For the text-containing cell, return its midpoint in [x, y] coordinate format. 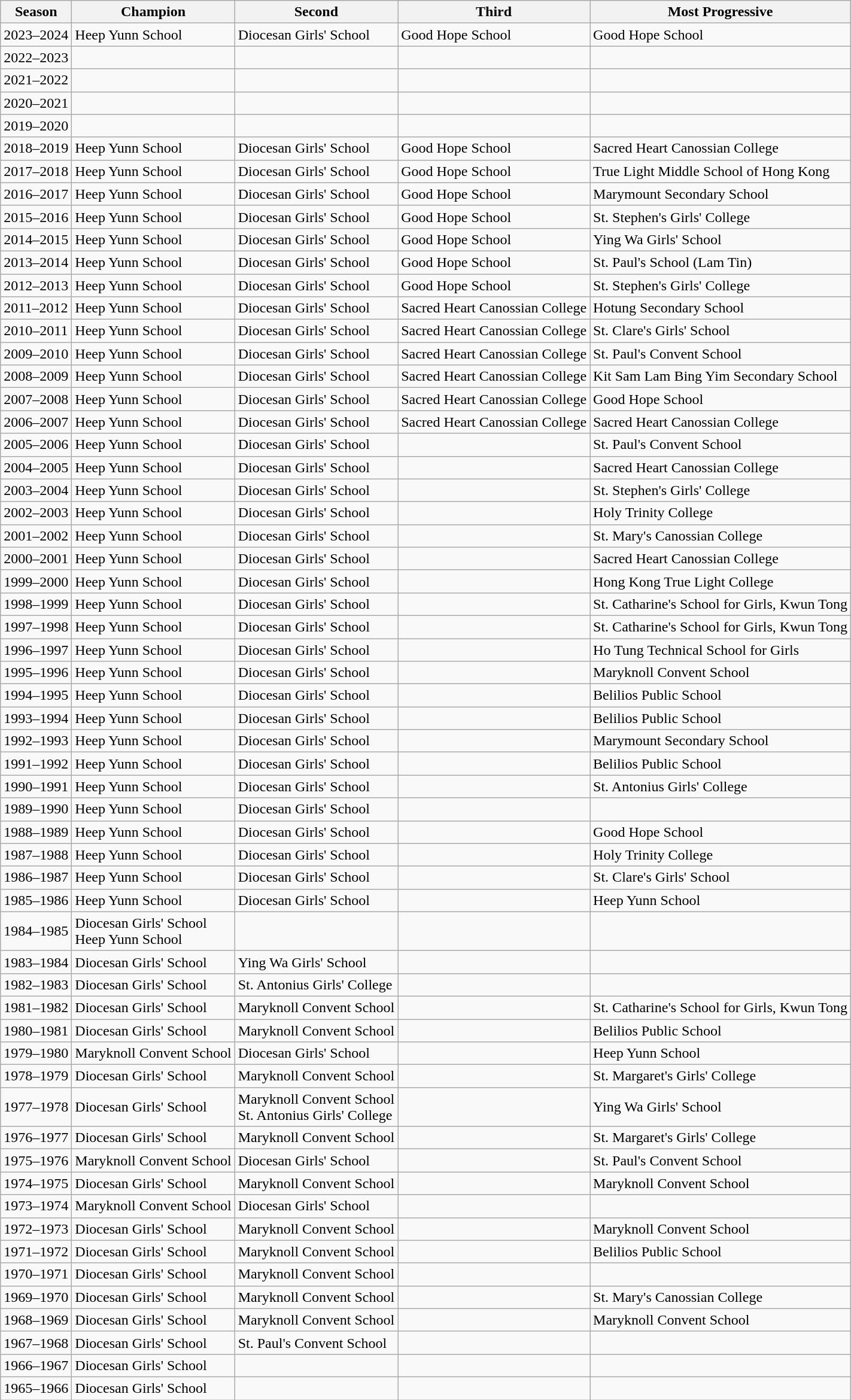
1997–1998 [36, 627]
2008–2009 [36, 376]
Third [494, 12]
2014–2015 [36, 239]
Hotung Secondary School [721, 308]
1996–1997 [36, 649]
2007–2008 [36, 399]
Hong Kong True Light College [721, 581]
Kit Sam Lam Bing Yim Secondary School [721, 376]
2020–2021 [36, 103]
1986–1987 [36, 877]
Ho Tung Technical School for Girls [721, 649]
1976–1977 [36, 1138]
Champion [153, 12]
1973–1974 [36, 1206]
1991–1992 [36, 764]
1965–1966 [36, 1388]
1971–1972 [36, 1252]
Most Progressive [721, 12]
2011–2012 [36, 308]
True Light Middle School of Hong Kong [721, 171]
2010–2011 [36, 331]
1987–1988 [36, 855]
1969–1970 [36, 1297]
1998–1999 [36, 604]
1970–1971 [36, 1274]
2022–2023 [36, 57]
2015–2016 [36, 217]
2000–2001 [36, 558]
St. Paul's School (Lam Tin) [721, 262]
1984–1985 [36, 931]
1972–1973 [36, 1229]
1992–1993 [36, 741]
1983–1984 [36, 962]
2021–2022 [36, 80]
Maryknoll Convent SchoolSt. Antonius Girls' College [316, 1107]
1988–1989 [36, 832]
1968–1969 [36, 1320]
1994–1995 [36, 696]
1967–1968 [36, 1343]
1975–1976 [36, 1161]
1974–1975 [36, 1183]
2006–2007 [36, 422]
1982–1983 [36, 985]
Diocesan Girls' SchoolHeep Yunn School [153, 931]
Second [316, 12]
2017–2018 [36, 171]
2002–2003 [36, 513]
Season [36, 12]
1978–1979 [36, 1076]
1989–1990 [36, 809]
1981–1982 [36, 1007]
1966–1967 [36, 1365]
1979–1980 [36, 1053]
2016–2017 [36, 194]
1999–2000 [36, 581]
2019–2020 [36, 126]
2005–2006 [36, 445]
1990–1991 [36, 786]
1993–1994 [36, 718]
2013–2014 [36, 262]
2004–2005 [36, 467]
2012–2013 [36, 286]
2018–2019 [36, 148]
2001–2002 [36, 536]
1985–1986 [36, 900]
2003–2004 [36, 490]
1977–1978 [36, 1107]
1980–1981 [36, 1030]
2009–2010 [36, 354]
1995–1996 [36, 673]
2023–2024 [36, 35]
